Scan for the cell matching the given text and deliver its (x, y) coordinate at center. 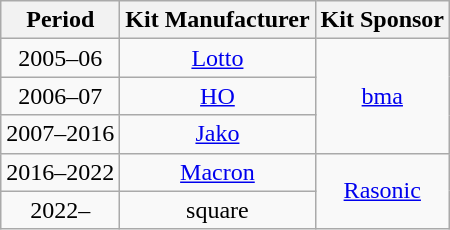
Rasonic (382, 191)
square (218, 210)
Jako (218, 134)
2007–2016 (60, 134)
2005–06 (60, 58)
2016–2022 (60, 172)
HO (218, 96)
Kit Sponsor (382, 20)
Period (60, 20)
bma (382, 96)
Lotto (218, 58)
2022– (60, 210)
2006–07 (60, 96)
Macron (218, 172)
Kit Manufacturer (218, 20)
